Find where the given text appears and provide that cell's center as (X, Y) coordinate. 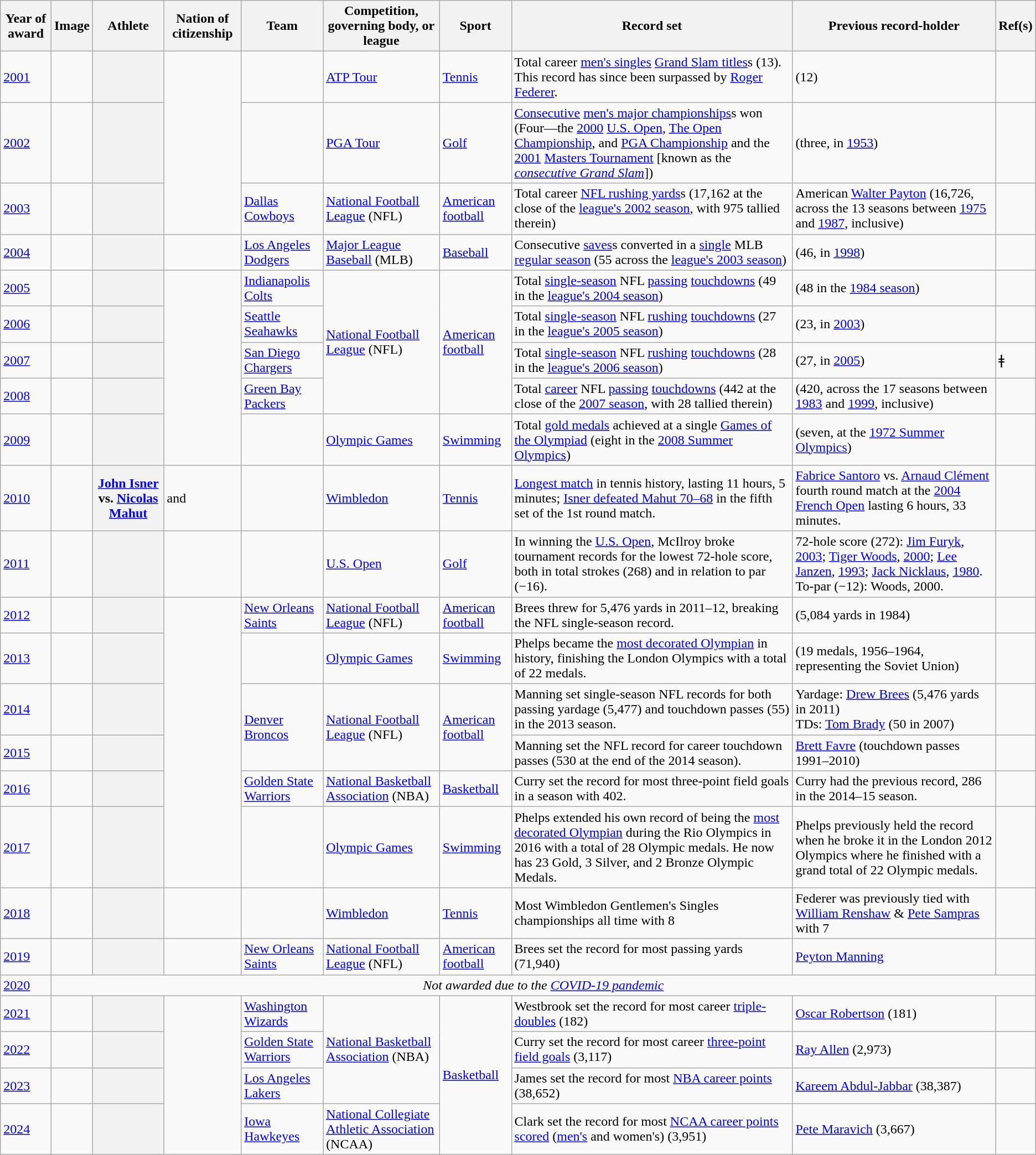
2016 (26, 789)
Brees set the record for most passing yards (71,940) (652, 956)
(27, in 2005) (894, 360)
John Isner vs. Nicolas Mahut (128, 498)
Image (72, 26)
San Diego Chargers (282, 360)
2002 (26, 143)
2009 (26, 439)
PGA Tour (382, 143)
(three, in 1953) (894, 143)
Kareem Abdul-Jabbar (38,387) (894, 1086)
U.S. Open (382, 563)
Los Angeles Dodgers (282, 252)
Fabrice Santoro vs. Arnaud Clément fourth round match at the 2004 French Open lasting 6 hours, 33 minutes. (894, 498)
Athlete (128, 26)
2001 (26, 77)
Ray Allen (2,973) (894, 1049)
Curry had the previous record, 286 in the 2014–15 season. (894, 789)
Iowa Hawkeyes (282, 1129)
Washington Wizards (282, 1014)
Oscar Robertson (181) (894, 1014)
ǂ (1016, 360)
2013 (26, 659)
Total single-season NFL passing touchdowns (49 in the league's 2004 season) (652, 288)
(5,084 yards in 1984) (894, 614)
Total gold medals achieved at a single Games of the Olympiad (eight in the 2008 Summer Olympics) (652, 439)
Total career NFL passing touchdowns (442 at the close of the 2007 season, with 28 tallied therein) (652, 396)
Yardage: Drew Brees (5,476 yards in 2011)TDs: Tom Brady (50 in 2007) (894, 709)
Major League Baseball (MLB) (382, 252)
Most Wimbledon Gentlemen's Singles championships all time with 8 (652, 913)
Denver Broncos (282, 727)
Total single-season NFL rushing touchdowns (28 in the league's 2006 season) (652, 360)
Brett Favre (touchdown passes 1991–2010) (894, 753)
James set the record for most NBA career points (38,652) (652, 1086)
2007 (26, 360)
Pete Maravich (3,667) (894, 1129)
Record set (652, 26)
Not awarded due to the COVID-19 pandemic (543, 985)
2017 (26, 847)
In winning the U.S. Open, McIlroy broke tournament records for the lowest 72-hole score, both in total strokes (268) and in relation to par (−16). (652, 563)
Federer was previously tied with William Renshaw & Pete Sampras with 7 (894, 913)
72-hole score (272): Jim Furyk, 2003; Tiger Woods, 2000; Lee Janzen, 1993; Jack Nicklaus, 1980.To-par (−12): Woods, 2000. (894, 563)
2015 (26, 753)
Consecutive savess converted in a single MLB regular season (55 across the league's 2003 season) (652, 252)
ATP Tour (382, 77)
Sport (475, 26)
(48 in the 1984 season) (894, 288)
(420, across the 17 seasons between 1983 and 1999, inclusive) (894, 396)
Green Bay Packers (282, 396)
2019 (26, 956)
Dallas Cowboys (282, 209)
2006 (26, 324)
Clark set the record for most NCAA career points scored (men's and women's) (3,951) (652, 1129)
American Walter Payton (16,726, across the 13 seasons between 1975 and 1987, inclusive) (894, 209)
Team (282, 26)
Total career men's singles Grand Slam titless (13). This record has since been surpassed by Roger Federer. (652, 77)
Ref(s) (1016, 26)
Brees threw for 5,476 yards in 2011–12, breaking the NFL single-season record. (652, 614)
2008 (26, 396)
Total single-season NFL rushing touchdowns (27 in the league's 2005 season) (652, 324)
2018 (26, 913)
Baseball (475, 252)
Previous record-holder (894, 26)
Peyton Manning (894, 956)
(46, in 1998) (894, 252)
(12) (894, 77)
Seattle Seahawks (282, 324)
2014 (26, 709)
Total career NFL rushing yardss (17,162 at the close of the league's 2002 season, with 975 tallied therein) (652, 209)
2023 (26, 1086)
Westbrook set the record for most career triple-doubles (182) (652, 1014)
2011 (26, 563)
2012 (26, 614)
(23, in 2003) (894, 324)
Manning set the NFL record for career touchdown passes (530 at the end of the 2014 season). (652, 753)
Longest match in tennis history, lasting 11 hours, 5 minutes; Isner defeated Mahut 70–68 in the fifth set of the 1st round match. (652, 498)
Phelps became the most decorated Olympian in history, finishing the London Olympics with a total of 22 medals. (652, 659)
Curry set the record for most three-point field goals in a season with 402. (652, 789)
2003 (26, 209)
Competition, governing body, or league (382, 26)
Year of award (26, 26)
2004 (26, 252)
(19 medals, 1956–1964, representing the Soviet Union) (894, 659)
Nation of citizenship (203, 26)
Phelps previously held the record when he broke it in the London 2012 Olympics where he finished with a grand total of 22 Olympic medals. (894, 847)
Curry set the record for most career three-point field goals (3,117) (652, 1049)
Los Angeles Lakers (282, 1086)
2024 (26, 1129)
2020 (26, 985)
2022 (26, 1049)
2005 (26, 288)
2010 (26, 498)
and (203, 498)
2021 (26, 1014)
(seven, at the 1972 Summer Olympics) (894, 439)
Indianapolis Colts (282, 288)
National Collegiate Athletic Association (NCAA) (382, 1129)
Manning set single-season NFL records for both passing yardage (5,477) and touchdown passes (55) in the 2013 season. (652, 709)
